Find where the given text appears and provide that cell's center as (X, Y) coordinate. 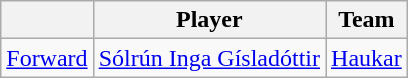
Sólrún Inga Gísladóttir (209, 58)
Haukar (367, 58)
Player (209, 20)
Forward (47, 58)
Team (367, 20)
